For the text-containing cell, return its midpoint in (x, y) coordinate format. 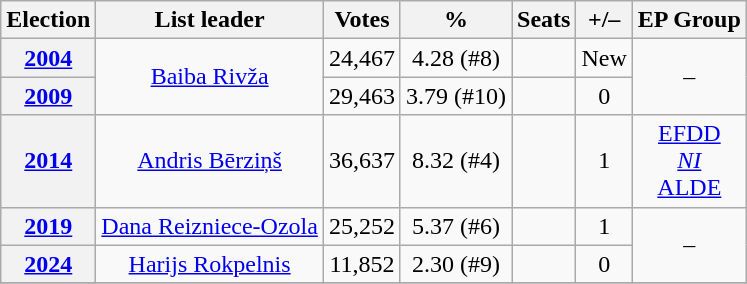
Baiba Rivža (210, 77)
Harijs Rokpelnis (210, 264)
3.79 (#10) (456, 96)
Seats (544, 20)
New (604, 58)
List leader (210, 20)
36,637 (362, 161)
2.30 (#9) (456, 264)
+/– (604, 20)
29,463 (362, 96)
24,467 (362, 58)
EP Group (689, 20)
4.28 (#8) (456, 58)
% (456, 20)
EFDD NI ALDE (689, 161)
2004 (48, 58)
2009 (48, 96)
25,252 (362, 226)
Votes (362, 20)
Andris Bērziņš (210, 161)
Election (48, 20)
2024 (48, 264)
2014 (48, 161)
2019 (48, 226)
5.37 (#6) (456, 226)
Dana Reizniece-Ozola (210, 226)
8.32 (#4) (456, 161)
11,852 (362, 264)
